Return (X, Y) of the center of cell containing provided text 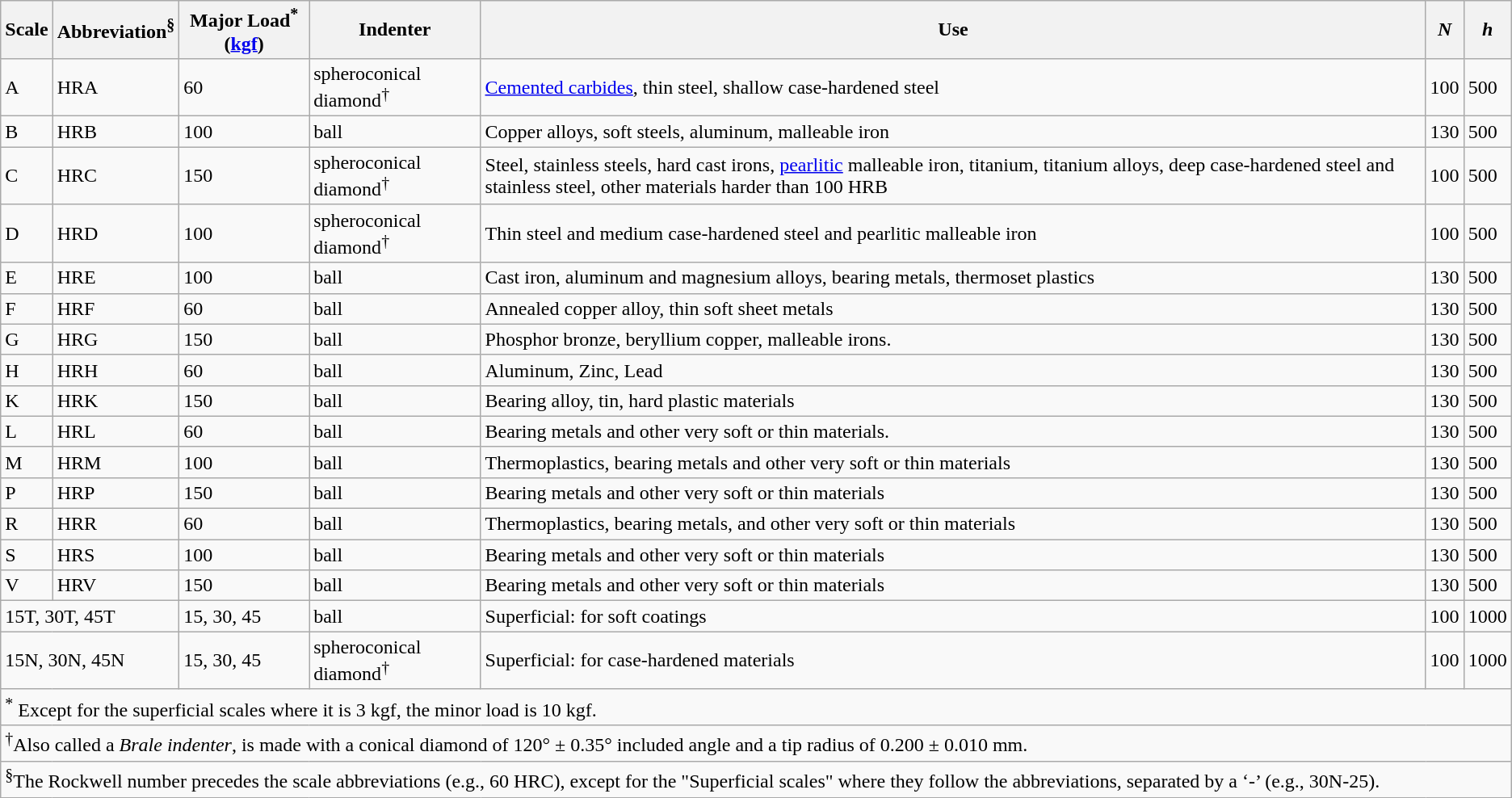
K (27, 401)
HRC (116, 176)
E (27, 278)
HRF (116, 309)
H (27, 370)
Aluminum, Zinc, Lead (953, 370)
V (27, 586)
HRK (116, 401)
Abbreviation§ (116, 30)
G (27, 339)
Cast iron, aluminum and magnesium alloys, bearing metals, thermoset plastics (953, 278)
HRS (116, 555)
HRH (116, 370)
Use (953, 30)
Bearing metals and other very soft or thin materials. (953, 431)
Scale (27, 30)
M (27, 462)
HRG (116, 339)
B (27, 132)
HRB (116, 132)
†Also called a Brale indenter, is made with a conical diamond of 120° ± 0.35° included angle and a tip radius of 0.200 ± 0.010 mm. (756, 743)
D (27, 233)
HRR (116, 524)
L (27, 431)
Superficial: for case-hardened materials (953, 661)
Major Load* (kgf) (244, 30)
h (1488, 30)
Superficial: for soft coatings (953, 616)
Thin steel and medium case-hardened steel and pearlitic malleable iron (953, 233)
Bearing alloy, tin, hard plastic materials (953, 401)
HRM (116, 462)
HRV (116, 586)
Phosphor bronze, beryllium copper, malleable irons. (953, 339)
Thermoplastics, bearing metals and other very soft or thin materials (953, 462)
N (1444, 30)
HRP (116, 493)
15T, 30T, 45T (90, 616)
HRA (116, 87)
HRL (116, 431)
Copper alloys, soft steels, aluminum, malleable iron (953, 132)
Annealed copper alloy, thin soft sheet metals (953, 309)
Indenter (395, 30)
* Except for the superficial scales where it is 3 kgf, the minor load is 10 kgf. (756, 708)
Thermoplastics, bearing metals, and other very soft or thin materials (953, 524)
F (27, 309)
P (27, 493)
Cemented carbides, thin steel, shallow case-hardened steel (953, 87)
A (27, 87)
R (27, 524)
HRE (116, 278)
15N, 30N, 45N (90, 661)
C (27, 176)
S (27, 555)
HRD (116, 233)
